Extract the (x, y) coordinate from the center of the cell holding the provided text.  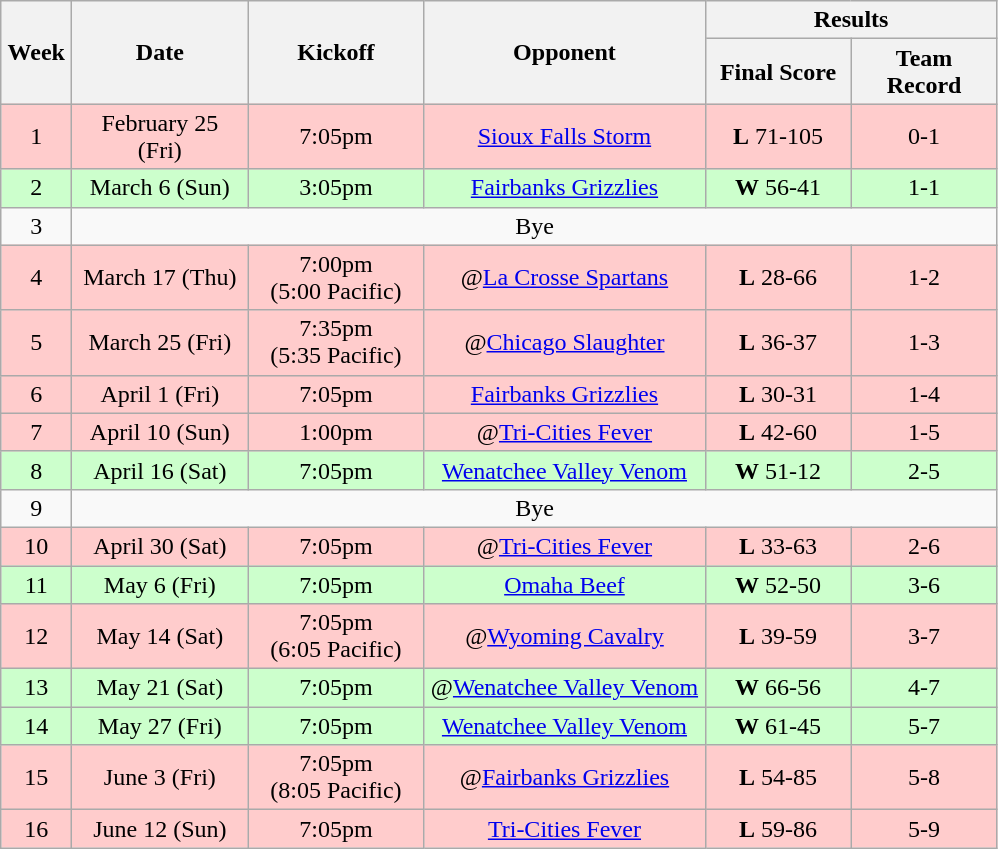
April 16 (Sat) (160, 470)
1-1 (924, 188)
May 21 (Sat) (160, 688)
Opponent (564, 52)
12 (36, 636)
L 54-85 (778, 778)
W 66-56 (778, 688)
1-5 (924, 432)
5-8 (924, 778)
@Wenatchee Valley Venom (564, 688)
5-9 (924, 829)
L 39-59 (778, 636)
March 6 (Sun) (160, 188)
1 (36, 136)
3:05pm (336, 188)
Final Score (778, 72)
14 (36, 726)
0-1 (924, 136)
L 28-66 (778, 278)
3 (36, 226)
@Fairbanks Grizzlies (564, 778)
W 61-45 (778, 726)
5-7 (924, 726)
L 59-86 (778, 829)
L 36-37 (778, 342)
Results (851, 20)
2 (36, 188)
April 1 (Fri) (160, 394)
7 (36, 432)
@La Crosse Spartans (564, 278)
16 (36, 829)
June 12 (Sun) (160, 829)
3-6 (924, 585)
4 (36, 278)
February 25 (Fri) (160, 136)
Omaha Beef (564, 585)
3-7 (924, 636)
Week (36, 52)
11 (36, 585)
@Wyoming Cavalry (564, 636)
13 (36, 688)
7:05pm(8:05 Pacific) (336, 778)
10 (36, 546)
W 51-12 (778, 470)
Team Record (924, 72)
1-3 (924, 342)
1-2 (924, 278)
W 56-41 (778, 188)
Date (160, 52)
6 (36, 394)
June 3 (Fri) (160, 778)
March 25 (Fri) (160, 342)
L 30-31 (778, 394)
L 42-60 (778, 432)
@Chicago Slaughter (564, 342)
L 71-105 (778, 136)
W 52-50 (778, 585)
May 6 (Fri) (160, 585)
Kickoff (336, 52)
7:35pm(5:35 Pacific) (336, 342)
1-4 (924, 394)
Tri-Cities Fever (564, 829)
15 (36, 778)
Sioux Falls Storm (564, 136)
May 14 (Sat) (160, 636)
5 (36, 342)
May 27 (Fri) (160, 726)
March 17 (Thu) (160, 278)
7:00pm(5:00 Pacific) (336, 278)
4-7 (924, 688)
9 (36, 508)
April 30 (Sat) (160, 546)
L 33-63 (778, 546)
2-6 (924, 546)
April 10 (Sun) (160, 432)
7:05pm(6:05 Pacific) (336, 636)
2-5 (924, 470)
1:00pm (336, 432)
8 (36, 470)
